Capture the cell that displays the provided text and extract its (x, y) central coordinate. 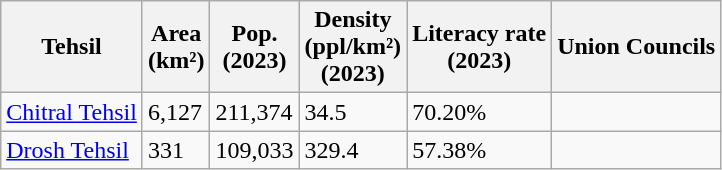
Pop.(2023) (254, 47)
Literacy rate(2023) (480, 47)
109,033 (254, 150)
Drosh Tehsil (72, 150)
Union Councils (636, 47)
70.20% (480, 112)
329.4 (353, 150)
57.38% (480, 150)
331 (176, 150)
Area(km²) (176, 47)
Density(ppl/km²)(2023) (353, 47)
6,127 (176, 112)
34.5 (353, 112)
Chitral Tehsil (72, 112)
211,374 (254, 112)
Tehsil (72, 47)
